Extract the (x, y) coordinate from the center of the cell holding the provided text.  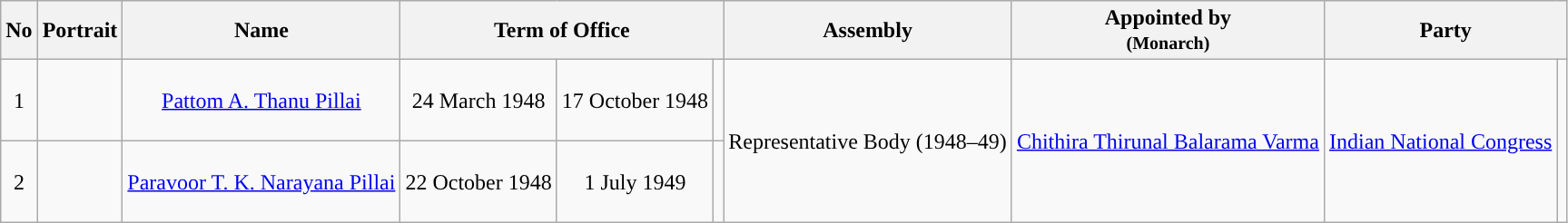
22 October 1948 (478, 182)
Party (1445, 31)
17 October 1948 (635, 101)
2 (19, 182)
Indian National Congress (1440, 141)
Term of Office (562, 31)
No (19, 31)
Appointed by(Monarch) (1168, 31)
1 July 1949 (635, 182)
Representative Body (1948–49) (868, 141)
Portrait (80, 31)
1 (19, 101)
Name (261, 31)
24 March 1948 (478, 101)
Pattom A. Thanu Pillai (261, 101)
Chithira Thirunal Balarama Varma (1168, 141)
Paravoor T. K. Narayana Pillai (261, 182)
Assembly (868, 31)
